For the text-containing cell, return its midpoint in [x, y] coordinate format. 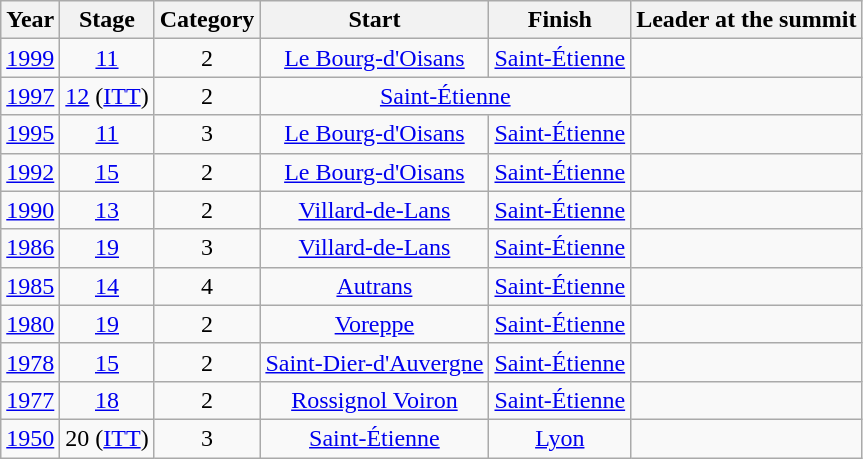
1999 [30, 58]
Voreppe [374, 324]
14 [107, 286]
Leader at the summit [746, 20]
1995 [30, 134]
1992 [30, 172]
1977 [30, 400]
Finish [560, 20]
20 (ITT) [107, 438]
1980 [30, 324]
Rossignol Voiron [374, 400]
Start [374, 20]
13 [107, 210]
4 [207, 286]
1950 [30, 438]
1990 [30, 210]
12 (ITT) [107, 96]
1985 [30, 286]
1978 [30, 362]
Lyon [560, 438]
Autrans [374, 286]
Saint-Dier-d'Auvergne [374, 362]
Year [30, 20]
Category [207, 20]
1986 [30, 248]
1997 [30, 96]
18 [107, 400]
Stage [107, 20]
